Extract the [x, y] coordinate from the center of the cell holding the provided text.  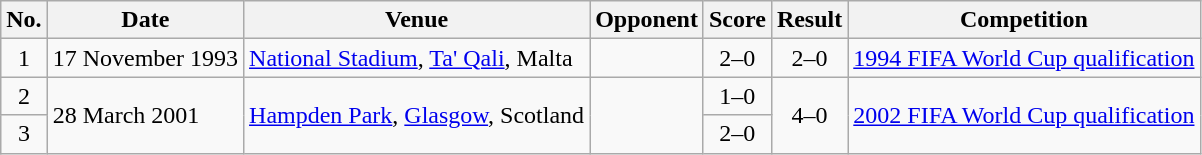
1–0 [737, 96]
Hampden Park, Glasgow, Scotland [417, 115]
28 March 2001 [145, 115]
Score [737, 20]
2 [24, 96]
No. [24, 20]
Date [145, 20]
2002 FIFA World Cup qualification [1024, 115]
17 November 1993 [145, 58]
4–0 [809, 115]
1 [24, 58]
National Stadium, Ta' Qali, Malta [417, 58]
Venue [417, 20]
3 [24, 134]
1994 FIFA World Cup qualification [1024, 58]
Result [809, 20]
Competition [1024, 20]
Opponent [647, 20]
